Output the (x, y) coordinate of the center of the cell containing the given text.  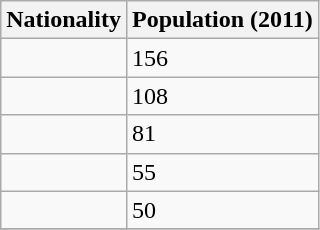
Nationality (64, 20)
156 (222, 58)
Population (2011) (222, 20)
50 (222, 210)
108 (222, 96)
81 (222, 134)
55 (222, 172)
